Pinpoint the cell where the given text exists, returning its [X, Y] midpoint coordinate. 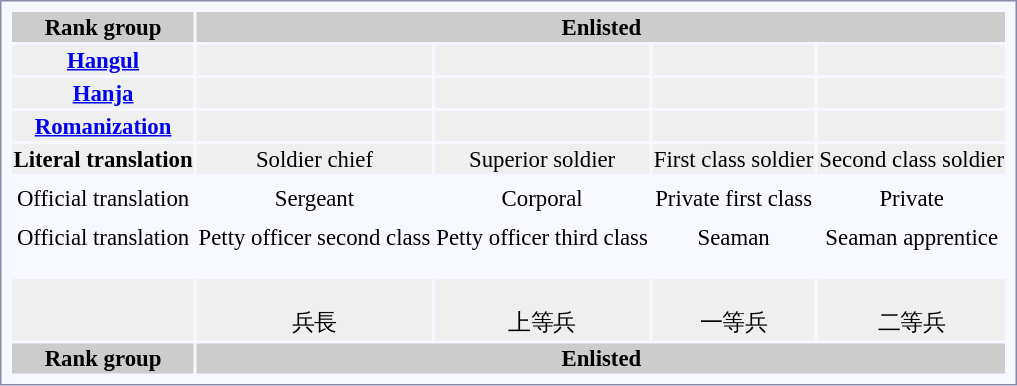
Seaman [733, 237]
一等兵 [733, 310]
Literal translation [103, 159]
Sergeant [314, 198]
Romanization [103, 126]
二等兵 [912, 310]
上等兵 [542, 310]
Petty officer second class [314, 237]
Hangul [103, 60]
兵長 [314, 310]
Second class soldier [912, 159]
Private [912, 198]
Corporal [542, 198]
Hanja [103, 93]
Petty officer third class [542, 237]
First class soldier [733, 159]
Superior soldier [542, 159]
Soldier chief [314, 159]
Private first class [733, 198]
Seaman apprentice [912, 237]
